From the cell containing the given text, extract its center point as (X, Y) coordinate. 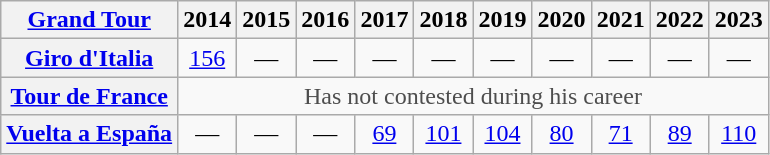
110 (738, 134)
156 (208, 58)
2015 (266, 20)
69 (384, 134)
Has not contested during his career (474, 96)
101 (444, 134)
89 (680, 134)
Tour de France (90, 96)
2016 (326, 20)
2014 (208, 20)
2020 (562, 20)
2023 (738, 20)
2018 (444, 20)
71 (620, 134)
2019 (502, 20)
2017 (384, 20)
2022 (680, 20)
80 (562, 134)
Vuelta a España (90, 134)
2021 (620, 20)
Grand Tour (90, 20)
104 (502, 134)
Giro d'Italia (90, 58)
